Scan for the cell matching the given text and deliver its (X, Y) coordinate at center. 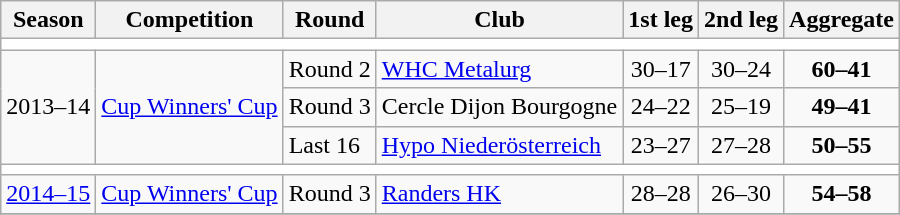
Competition (190, 20)
2013–14 (48, 107)
27–28 (742, 145)
Round 2 (330, 69)
25–19 (742, 107)
54–58 (842, 194)
26–30 (742, 194)
23–27 (661, 145)
Randers HK (500, 194)
30–17 (661, 69)
30–24 (742, 69)
50–55 (842, 145)
Club (500, 20)
Aggregate (842, 20)
Cercle Dijon Bourgogne (500, 107)
28–28 (661, 194)
WHC Metalurg (500, 69)
Last 16 (330, 145)
60–41 (842, 69)
Round (330, 20)
Hypo Niederösterreich (500, 145)
1st leg (661, 20)
2nd leg (742, 20)
2014–15 (48, 194)
Season (48, 20)
49–41 (842, 107)
24–22 (661, 107)
